Provide the [x, y] coordinate of the cell's center where the given text is located.  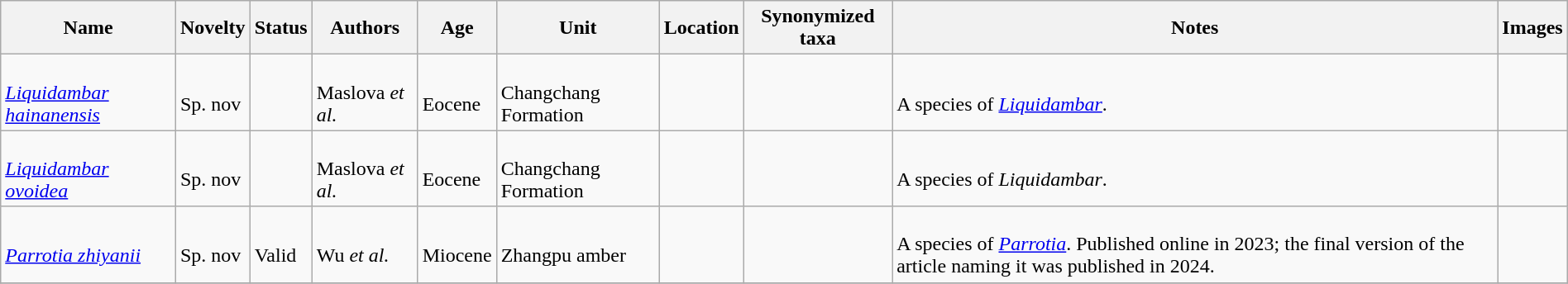
Images [1532, 28]
Unit [577, 28]
Authors [365, 28]
Age [457, 28]
Notes [1195, 28]
Liquidambar hainanensis [88, 92]
Status [281, 28]
Name [88, 28]
Miocene [457, 244]
Zhangpu amber [577, 244]
Valid [281, 244]
Novelty [213, 28]
Synonymized taxa [818, 28]
Liquidambar ovoidea [88, 168]
Parrotia zhiyanii [88, 244]
Location [701, 28]
Wu et al. [365, 244]
A species of Parrotia. Published online in 2023; the final version of the article naming it was published in 2024. [1195, 244]
